Locate the cell with the specified text and output its (x, y) center coordinate. 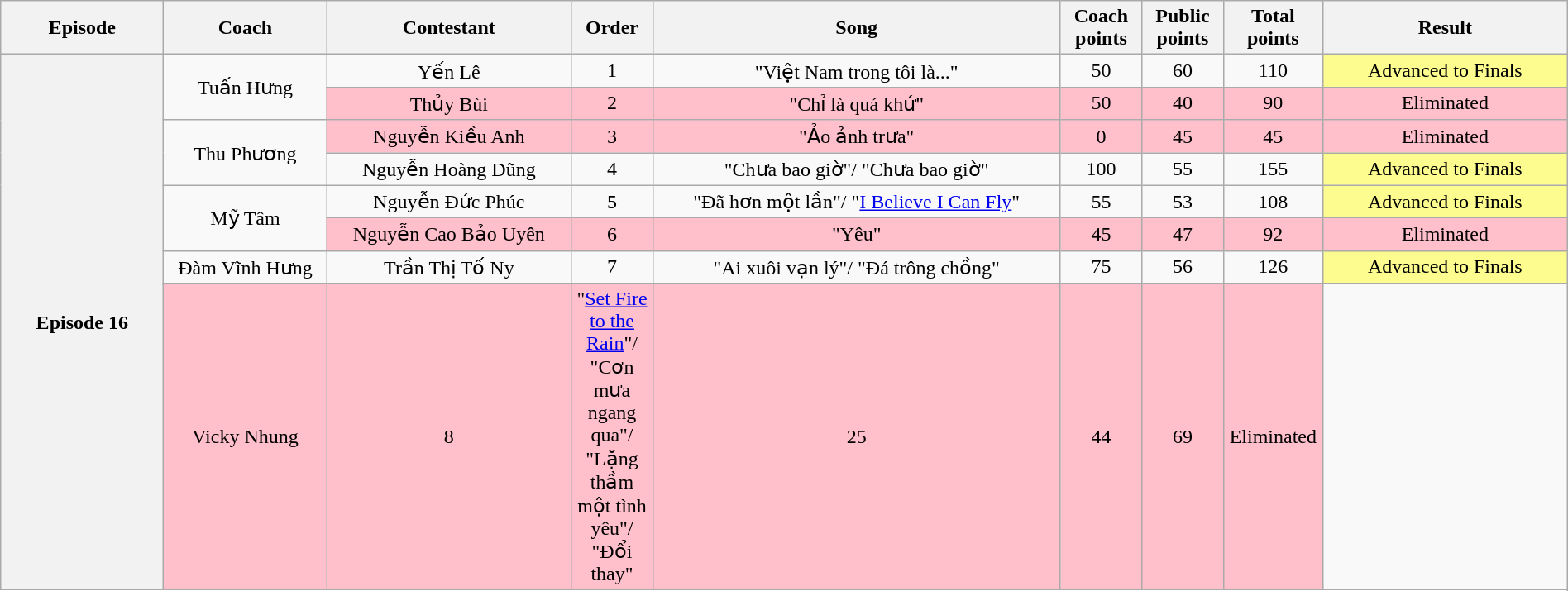
"Đã hơn một lần"/ "I Believe I Can Fly" (857, 202)
Total points (1273, 28)
"Ai xuôi vạn lý"/ "Đá trông chồng" (857, 267)
Contestant (449, 28)
69 (1183, 436)
Episode 16 (83, 322)
3 (612, 136)
110 (1273, 71)
"Ảo ảnh trưa" (857, 136)
1 (612, 71)
Thu Phương (245, 152)
"Chỉ là quá khứ" (857, 103)
7 (612, 267)
4 (612, 169)
126 (1273, 267)
Vicky Nhung (245, 436)
90 (1273, 103)
Mỹ Tâm (245, 218)
0 (1102, 136)
44 (1102, 436)
47 (1183, 235)
155 (1273, 169)
Song (857, 28)
Thủy Bùi (449, 103)
92 (1273, 235)
Coach (245, 28)
Episode (83, 28)
"Việt Nam trong tôi là..." (857, 71)
108 (1273, 202)
"Set Fire to the Rain"/ "Cơn mưa ngang qua"/ "Lặng thầm một tình yêu"/ "Đổi thay" (612, 436)
56 (1183, 267)
Yến Lê (449, 71)
5 (612, 202)
6 (612, 235)
Trần Thị Tố Ny (449, 267)
100 (1102, 169)
"Chưa bao giờ"/ "Chưa bao giờ" (857, 169)
Public points (1183, 28)
Result (1445, 28)
75 (1102, 267)
25 (857, 436)
53 (1183, 202)
Nguyễn Đức Phúc (449, 202)
Nguyễn Cao Bảo Uyên (449, 235)
Đàm Vĩnh Hưng (245, 267)
Nguyễn Hoàng Dũng (449, 169)
Coach points (1102, 28)
40 (1183, 103)
60 (1183, 71)
2 (612, 103)
Order (612, 28)
Tuấn Hưng (245, 88)
"Yêu" (857, 235)
8 (449, 436)
Nguyễn Kiều Anh (449, 136)
